Identify which cell holds the provided text, then report its (x, y) central coordinate. 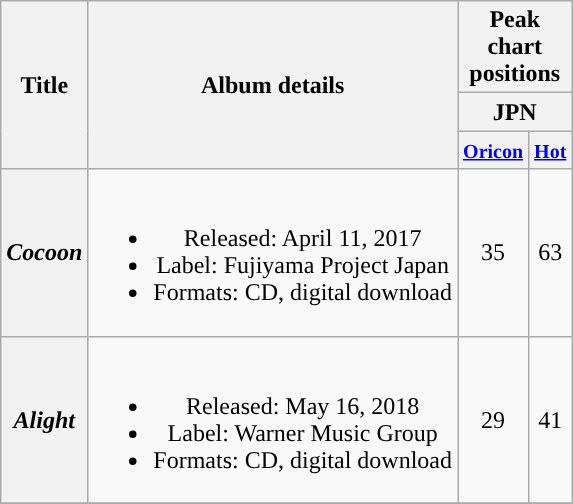
Cocoon (44, 252)
29 (494, 420)
Peak chart positions (515, 47)
Album details (273, 85)
Title (44, 85)
35 (494, 252)
Released: April 11, 2017Label: Fujiyama Project JapanFormats: CD, digital download (273, 252)
41 (550, 420)
Oricon (494, 150)
63 (550, 252)
Released: May 16, 2018Label: Warner Music GroupFormats: CD, digital download (273, 420)
Alight (44, 420)
Hot (550, 150)
JPN (515, 112)
